Pinpoint the cell where the given text exists, returning its (X, Y) midpoint coordinate. 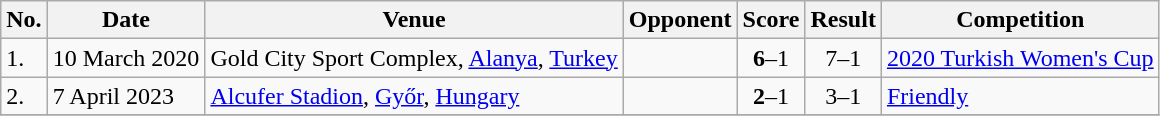
2–1 (771, 96)
Venue (414, 20)
2. (24, 96)
Date (126, 20)
Opponent (680, 20)
Alcufer Stadion, Győr, Hungary (414, 96)
3–1 (843, 96)
7–1 (843, 58)
10 March 2020 (126, 58)
2020 Turkish Women's Cup (1020, 58)
Score (771, 20)
7 April 2023 (126, 96)
No. (24, 20)
Result (843, 20)
Competition (1020, 20)
Friendly (1020, 96)
1. (24, 58)
6–1 (771, 58)
Gold City Sport Complex, Alanya, Turkey (414, 58)
